For the text-containing cell, return its midpoint in (x, y) coordinate format. 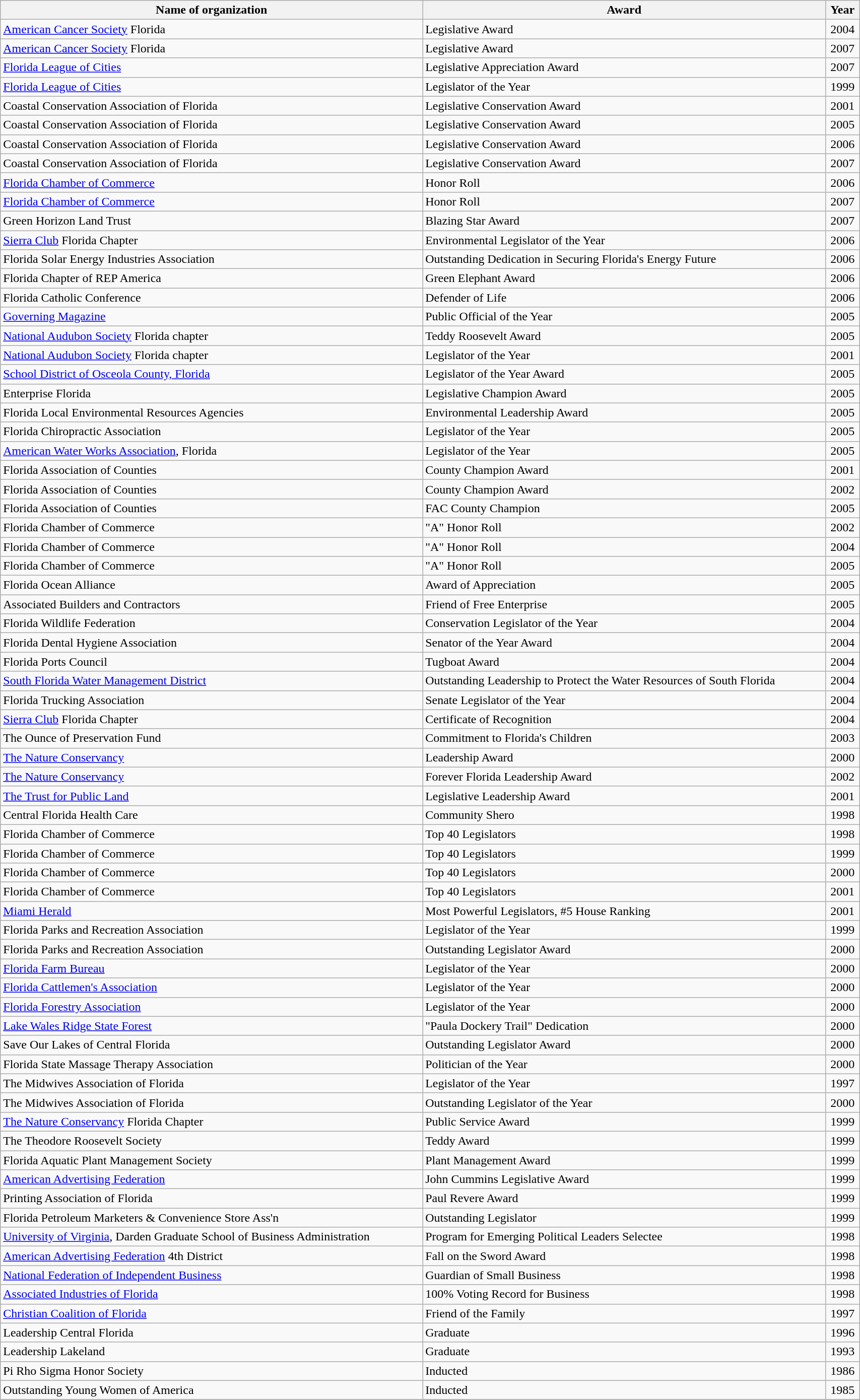
1986 (842, 1371)
Public Official of the Year (624, 317)
Lake Wales Ridge State Forest (212, 1026)
Florida Chapter of REP America (212, 278)
Leadership Lakeland (212, 1352)
Fall on the Sword Award (624, 1256)
Defender of Life (624, 298)
Florida Cattlemen's Association (212, 988)
Florida Local Environmental Resources Agencies (212, 412)
1985 (842, 1390)
American Advertising Federation 4th District (212, 1256)
Associated Industries of Florida (212, 1294)
Outstanding Legislator of the Year (624, 1102)
Florida Wildlife Federation (212, 623)
Pi Rho Sigma Honor Society (212, 1371)
Most Powerful Legislators, #5 House Ranking (624, 911)
Politician of the Year (624, 1064)
American Water Works Association, Florida (212, 451)
Legislative Leadership Award (624, 796)
Plant Management Award (624, 1160)
1993 (842, 1352)
Teddy Award (624, 1141)
Blazing Star Award (624, 221)
Award of Appreciation (624, 585)
Printing Association of Florida (212, 1199)
Award (624, 10)
Green Horizon Land Trust (212, 221)
The Ounce of Preservation Fund (212, 738)
Teddy Roosevelt Award (624, 336)
Program for Emerging Political Leaders Selectee (624, 1237)
Name of organization (212, 10)
Year (842, 10)
Florida Chiropractic Association (212, 432)
Conservation Legislator of the Year (624, 623)
National Federation of Independent Business (212, 1275)
Certificate of Recognition (624, 719)
Florida Forestry Association (212, 1007)
FAC County Champion (624, 508)
Senator of the Year Award (624, 643)
Florida Ocean Alliance (212, 585)
Legislative Appreciation Award (624, 67)
Environmental Legislator of the Year (624, 240)
Florida Catholic Conference (212, 298)
The Theodore Roosevelt Society (212, 1141)
Florida Trucking Association (212, 700)
Environmental Leadership Award (624, 412)
Outstanding Dedication in Securing Florida's Energy Future (624, 259)
Community Shero (624, 815)
Florida State Massage Therapy Association (212, 1064)
Senate Legislator of the Year (624, 700)
American Advertising Federation (212, 1179)
Guardian of Small Business (624, 1275)
Enterprise Florida (212, 393)
Legislative Champion Award (624, 393)
Christian Coalition of Florida (212, 1313)
Forever Florida Leadership Award (624, 777)
100% Voting Record for Business (624, 1294)
John Cummins Legislative Award (624, 1179)
Outstanding Leadership to Protect the Water Resources of South Florida (624, 681)
Miami Herald (212, 911)
Commitment to Florida's Children (624, 738)
Florida Dental Hygiene Association (212, 643)
Friend of Free Enterprise (624, 604)
The Trust for Public Land (212, 796)
Florida Petroleum Marketers & Convenience Store Ass'n (212, 1218)
South Florida Water Management District (212, 681)
School District of Osceola County, Florida (212, 374)
"Paula Dockery Trail" Dedication (624, 1026)
Leadership Award (624, 757)
Associated Builders and Contractors (212, 604)
Save Our Lakes of Central Florida (212, 1045)
Public Service Award (624, 1122)
Governing Magazine (212, 317)
Florida Solar Energy Industries Association (212, 259)
Friend of the Family (624, 1313)
Leadership Central Florida (212, 1333)
University of Virginia, Darden Graduate School of Business Administration (212, 1237)
Central Florida Health Care (212, 815)
Green Elephant Award (624, 278)
Florida Aquatic Plant Management Society (212, 1160)
Outstanding Young Women of America (212, 1390)
Paul Revere Award (624, 1199)
2003 (842, 738)
Florida Ports Council (212, 662)
Tugboat Award (624, 662)
Florida Farm Bureau (212, 968)
Outstanding Legislator (624, 1218)
The Nature Conservancy Florida Chapter (212, 1122)
1996 (842, 1333)
Legislator of the Year Award (624, 374)
